Extract the (x, y) coordinate from the center of the cell holding the provided text.  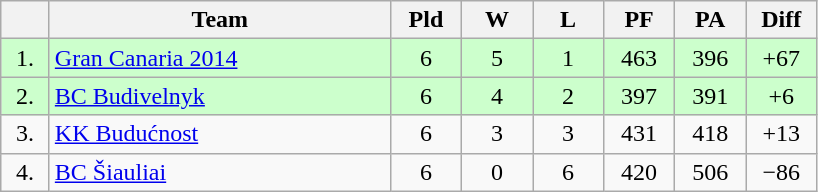
1. (26, 58)
Diff (782, 20)
463 (640, 58)
396 (710, 58)
506 (710, 172)
420 (640, 172)
391 (710, 96)
Team (220, 20)
397 (640, 96)
−86 (782, 172)
3. (26, 134)
+13 (782, 134)
KK Budućnost (220, 134)
W (496, 20)
BC Budivelnyk (220, 96)
PF (640, 20)
Gran Canaria 2014 (220, 58)
4 (496, 96)
5 (496, 58)
0 (496, 172)
+6 (782, 96)
1 (568, 58)
Pld (426, 20)
2. (26, 96)
418 (710, 134)
4. (26, 172)
BC Šiauliai (220, 172)
L (568, 20)
2 (568, 96)
+67 (782, 58)
431 (640, 134)
PA (710, 20)
